Pinpoint the cell where the given text exists, returning its (X, Y) midpoint coordinate. 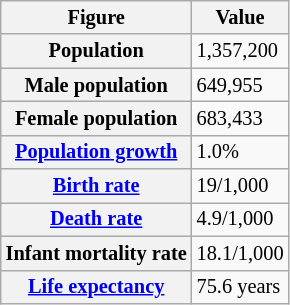
75.6 years (240, 287)
649,955 (240, 85)
Figure (96, 17)
Life expectancy (96, 287)
18.1/1,000 (240, 253)
19/1,000 (240, 186)
4.9/1,000 (240, 219)
Female population (96, 118)
Birth rate (96, 186)
Death rate (96, 219)
Population growth (96, 152)
1.0% (240, 152)
683,433 (240, 118)
Population (96, 51)
Male population (96, 85)
Value (240, 17)
1,357,200 (240, 51)
Infant mortality rate (96, 253)
